Determine the [X, Y] coordinate at the center of the cell enclosing the given text.  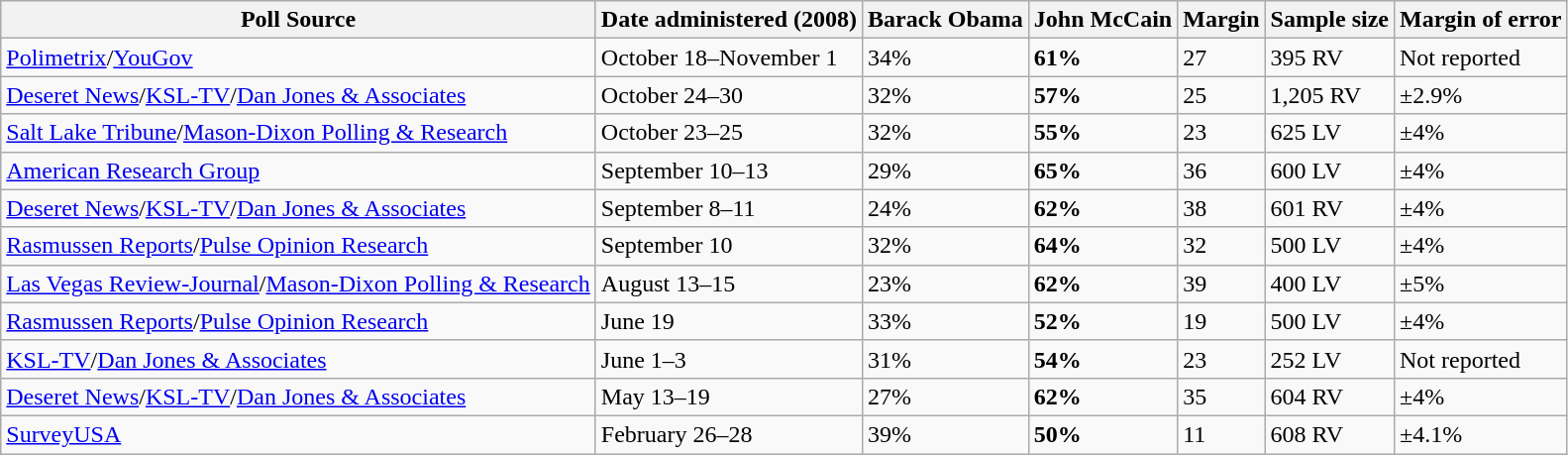
Margin [1221, 20]
57% [1102, 95]
American Research Group [299, 171]
1,205 RV [1329, 95]
600 LV [1329, 171]
29% [946, 171]
31% [946, 359]
Las Vegas Review-Journal/Mason-Dixon Polling & Research [299, 284]
June 19 [729, 321]
11 [1221, 434]
19 [1221, 321]
September 10 [729, 246]
33% [946, 321]
35 [1221, 397]
Polimetrix/YouGov [299, 57]
38 [1221, 208]
61% [1102, 57]
±4.1% [1480, 434]
604 RV [1329, 397]
252 LV [1329, 359]
September 10–13 [729, 171]
Date administered (2008) [729, 20]
September 8–11 [729, 208]
October 18–November 1 [729, 57]
May 13–19 [729, 397]
Sample size [1329, 20]
27 [1221, 57]
±2.9% [1480, 95]
55% [1102, 133]
34% [946, 57]
October 23–25 [729, 133]
John McCain [1102, 20]
36 [1221, 171]
39 [1221, 284]
October 24–30 [729, 95]
395 RV [1329, 57]
Salt Lake Tribune/Mason-Dixon Polling & Research [299, 133]
24% [946, 208]
32 [1221, 246]
Poll Source [299, 20]
±5% [1480, 284]
65% [1102, 171]
400 LV [1329, 284]
39% [946, 434]
52% [1102, 321]
601 RV [1329, 208]
SurveyUSA [299, 434]
February 26–28 [729, 434]
50% [1102, 434]
608 RV [1329, 434]
27% [946, 397]
54% [1102, 359]
Barack Obama [946, 20]
23% [946, 284]
25 [1221, 95]
KSL-TV/Dan Jones & Associates [299, 359]
June 1–3 [729, 359]
64% [1102, 246]
August 13–15 [729, 284]
Margin of error [1480, 20]
625 LV [1329, 133]
